Determine the (x, y) coordinate at the center of the cell enclosing the given text.  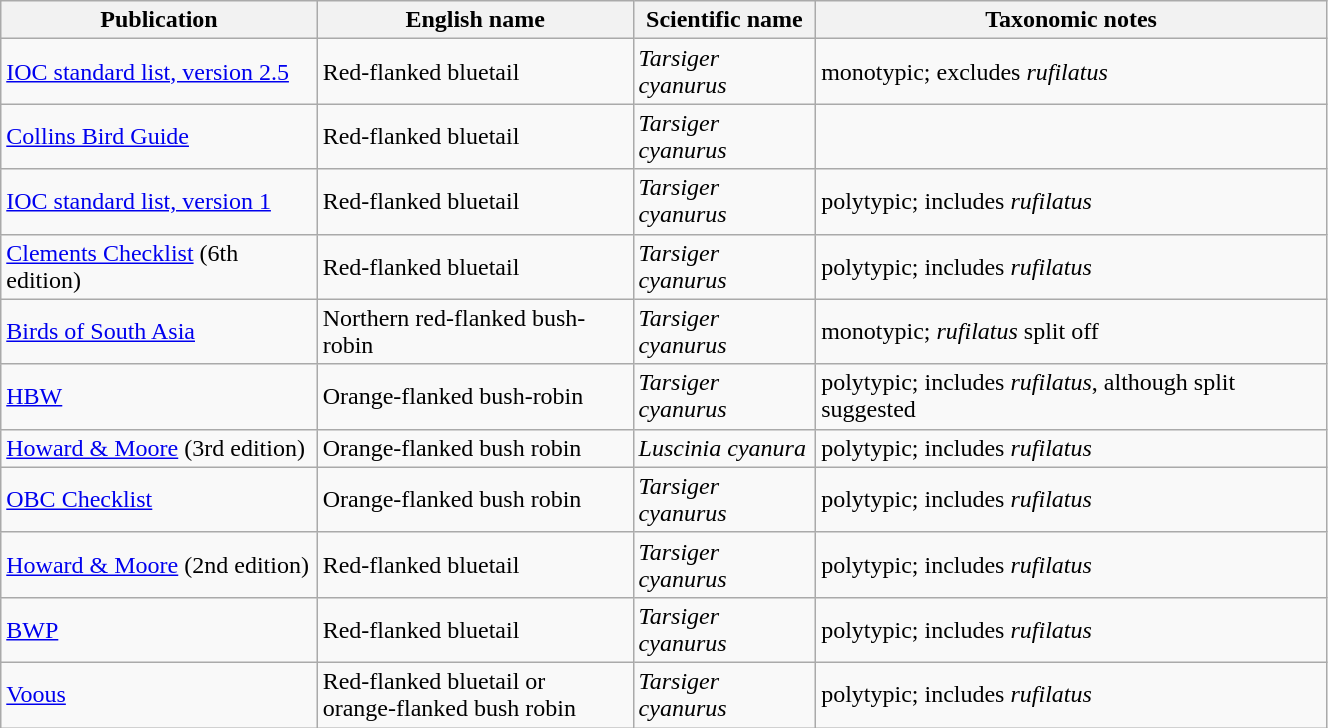
HBW (159, 396)
OBC Checklist (159, 500)
Howard & Moore (2nd edition) (159, 564)
Birds of South Asia (159, 332)
Northern red-flanked bush-robin (475, 332)
BWP (159, 630)
IOC standard list, version 2.5 (159, 72)
polytypic; includes rufilatus, although split suggested (1072, 396)
Taxonomic notes (1072, 20)
IOC standard list, version 1 (159, 202)
Publication (159, 20)
Howard & Moore (3rd edition) (159, 448)
monotypic; excludes rufilatus (1072, 72)
Orange-flanked bush-robin (475, 396)
Red-flanked bluetail or orange-flanked bush robin (475, 694)
Luscinia cyanura (724, 448)
monotypic; rufilatus split off (1072, 332)
Voous (159, 694)
Collins Bird Guide (159, 136)
English name (475, 20)
Clements Checklist (6th edition) (159, 266)
Scientific name (724, 20)
